Determine the [x, y] coordinate at the center of the cell enclosing the given text.  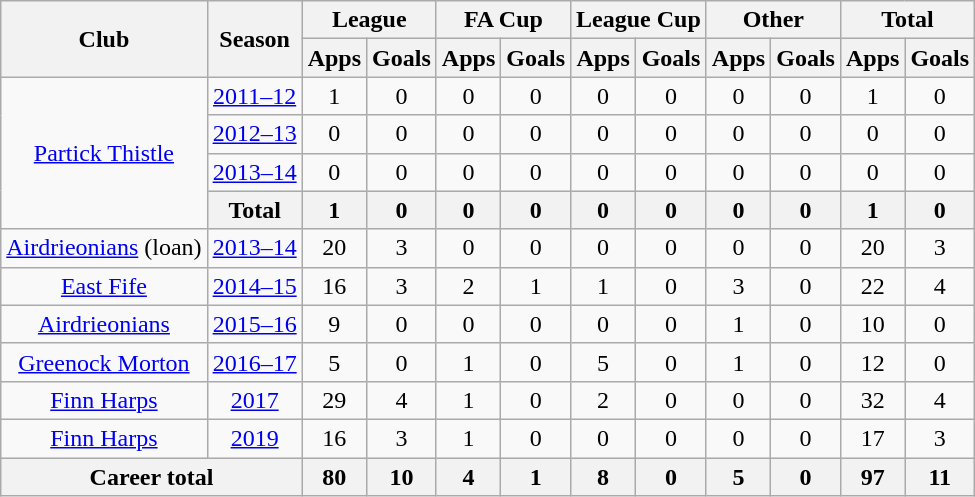
2012–13 [254, 134]
Partick Thistle [104, 153]
97 [872, 477]
32 [872, 400]
FA Cup [503, 20]
2017 [254, 400]
Airdrieonians (loan) [104, 248]
8 [604, 477]
Season [254, 39]
2014–15 [254, 286]
Club [104, 39]
Airdrieonians [104, 324]
12 [872, 362]
2016–17 [254, 362]
2011–12 [254, 96]
East Fife [104, 286]
29 [334, 400]
League Cup [639, 20]
League [369, 20]
11 [940, 477]
9 [334, 324]
2015–16 [254, 324]
Other [773, 20]
80 [334, 477]
Greenock Morton [104, 362]
2019 [254, 438]
Career total [152, 477]
17 [872, 438]
22 [872, 286]
